Extract the (x, y) coordinate from the center of the cell holding the provided text.  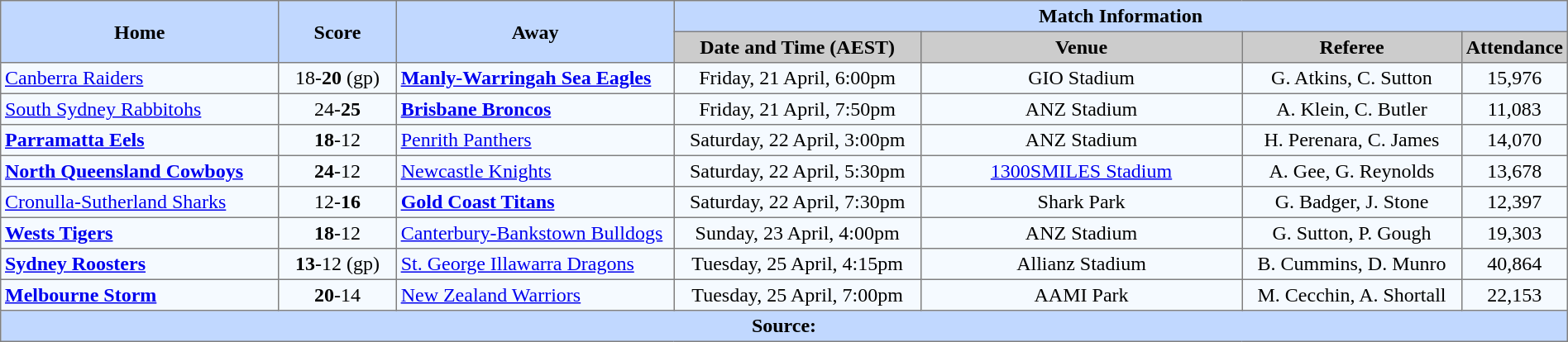
New Zealand Warriors (534, 295)
19,303 (1514, 233)
Cronulla-Sutherland Sharks (140, 202)
Canterbury-Bankstown Bulldogs (534, 233)
14,070 (1514, 140)
Newcastle Knights (534, 171)
Referee (1352, 47)
Attendance (1514, 47)
Brisbane Broncos (534, 109)
G. Sutton, P. Gough (1352, 233)
GIO Stadium (1081, 78)
Score (337, 31)
Away (534, 31)
Friday, 21 April, 7:50pm (797, 109)
1300SMILES Stadium (1081, 171)
G. Badger, J. Stone (1352, 202)
Friday, 21 April, 6:00pm (797, 78)
A. Gee, G. Reynolds (1352, 171)
Melbourne Storm (140, 295)
St. George Illawarra Dragons (534, 264)
G. Atkins, C. Sutton (1352, 78)
Penrith Panthers (534, 140)
M. Cecchin, A. Shortall (1352, 295)
15,976 (1514, 78)
12-16 (337, 202)
AAMI Park (1081, 295)
Date and Time (AEST) (797, 47)
Manly-Warringah Sea Eagles (534, 78)
North Queensland Cowboys (140, 171)
Canberra Raiders (140, 78)
40,864 (1514, 264)
Source: (784, 326)
Wests Tigers (140, 233)
Tuesday, 25 April, 7:00pm (797, 295)
Sydney Roosters (140, 264)
H. Perenara, C. James (1352, 140)
18-20 (gp) (337, 78)
Parramatta Eels (140, 140)
Match Information (1121, 17)
22,153 (1514, 295)
24-12 (337, 171)
Saturday, 22 April, 3:00pm (797, 140)
13,678 (1514, 171)
B. Cummins, D. Munro (1352, 264)
Allianz Stadium (1081, 264)
11,083 (1514, 109)
South Sydney Rabbitohs (140, 109)
Gold Coast Titans (534, 202)
24-25 (337, 109)
20-14 (337, 295)
Venue (1081, 47)
Sunday, 23 April, 4:00pm (797, 233)
Home (140, 31)
Tuesday, 25 April, 4:15pm (797, 264)
Shark Park (1081, 202)
13-12 (gp) (337, 264)
A. Klein, C. Butler (1352, 109)
12,397 (1514, 202)
Saturday, 22 April, 7:30pm (797, 202)
Saturday, 22 April, 5:30pm (797, 171)
